Return (x, y) of the center of cell containing provided text 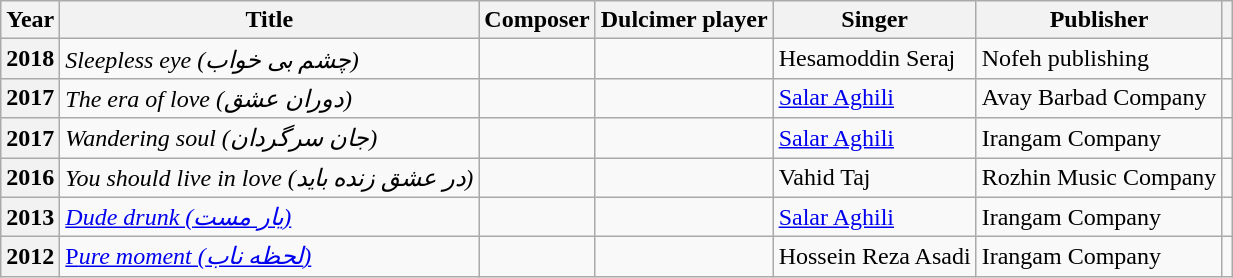
2013 (30, 217)
Hossein Reza Asadi (874, 257)
2012 (30, 257)
Composer (537, 20)
Rozhin Music Company (1099, 178)
Title (270, 20)
Year (30, 20)
2018 (30, 59)
Nofeh publishing (1099, 59)
Hesamoddin Seraj (874, 59)
Vahid Taj (874, 178)
Pure moment (لحظه ناب) (270, 257)
Dulcimer player (684, 20)
The era of love (دوران عشق) (270, 98)
Publisher (1099, 20)
Dude drunk (یار مست) (270, 217)
Sleepless eye (چشم بی خواب) (270, 59)
Wandering soul (جان سرگردان) (270, 138)
Singer (874, 20)
Avay Barbad Company (1099, 98)
2016 (30, 178)
You should live in love (در عشق زنده باید) (270, 178)
